Return (X, Y) of the center of cell containing provided text 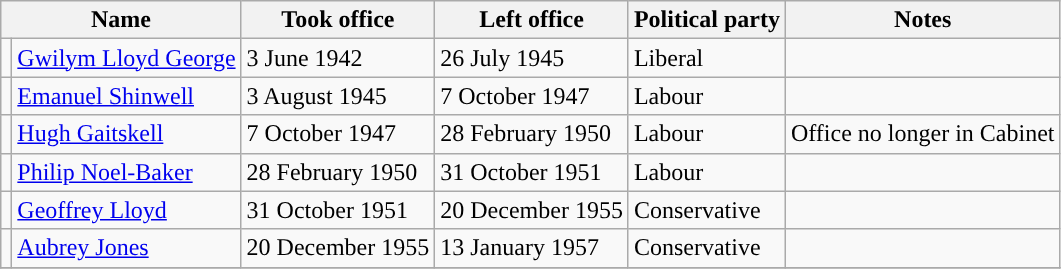
26 July 1945 (532, 58)
3 August 1945 (338, 96)
Name (121, 20)
Emanuel Shinwell (126, 96)
Aubrey Jones (126, 248)
Liberal (706, 58)
Political party (706, 20)
Geoffrey Lloyd (126, 210)
13 January 1957 (532, 248)
Left office (532, 20)
3 June 1942 (338, 58)
Hugh Gaitskell (126, 134)
Gwilym Lloyd George (126, 58)
Notes (922, 20)
Took office (338, 20)
Philip Noel-Baker (126, 172)
Office no longer in Cabinet (922, 134)
